Return [X, Y] of the center of cell containing provided text 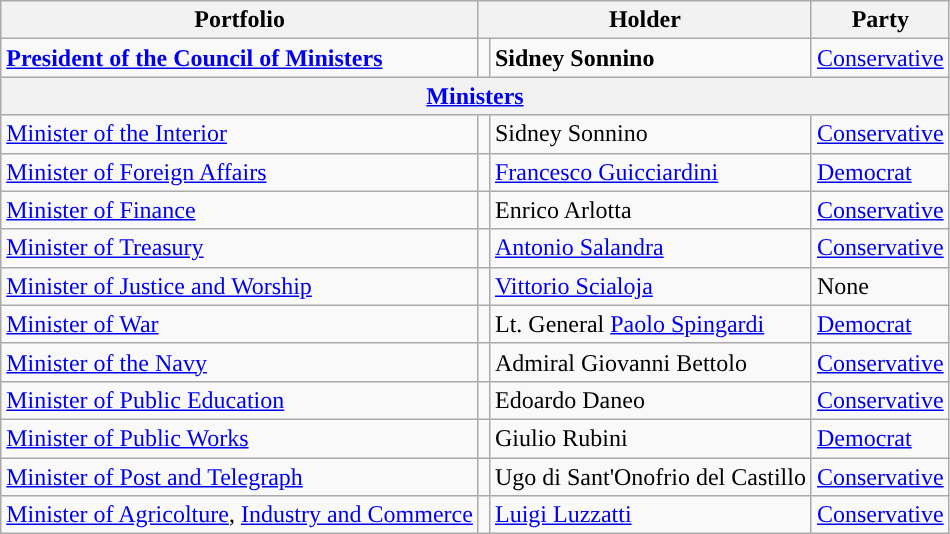
Giulio Rubini [650, 438]
Minister of Treasury [240, 248]
Minister of the Navy [240, 362]
Minister of Post and Telegraph [240, 477]
Enrico Arlotta [650, 210]
Portfolio [240, 20]
Vittorio Scialoja [650, 286]
Minister of Foreign Affairs [240, 172]
Minister of Agricolture, Industry and Commerce [240, 515]
Minister of War [240, 324]
Francesco Guicciardini [650, 172]
Minister of Public Works [240, 438]
Minister of the Interior [240, 134]
Luigi Luzzatti [650, 515]
Lt. General Paolo Spingardi [650, 324]
Minister of Public Education [240, 400]
Minister of Finance [240, 210]
Edoardo Daneo [650, 400]
Antonio Salandra [650, 248]
Holder [644, 20]
None [880, 286]
Minister of Justice and Worship [240, 286]
Ugo di Sant'Onofrio del Castillo [650, 477]
Admiral Giovanni Bettolo [650, 362]
Party [880, 20]
President of the Council of Ministers [240, 58]
Ministers [475, 96]
